Identify which cell holds the provided text, then report its (x, y) central coordinate. 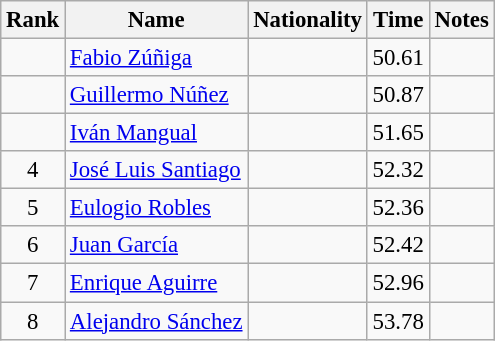
Fabio Zúñiga (156, 58)
Rank (33, 20)
50.87 (398, 95)
Eulogio Robles (156, 208)
52.32 (398, 170)
53.78 (398, 321)
7 (33, 283)
52.96 (398, 283)
4 (33, 170)
51.65 (398, 133)
5 (33, 208)
52.42 (398, 245)
50.61 (398, 58)
8 (33, 321)
Alejandro Sánchez (156, 321)
José Luis Santiago (156, 170)
Name (156, 20)
52.36 (398, 208)
Guillermo Núñez (156, 95)
Enrique Aguirre (156, 283)
Juan García (156, 245)
Notes (462, 20)
Iván Mangual (156, 133)
Time (398, 20)
Nationality (308, 20)
6 (33, 245)
